Scan for the cell matching the given text and deliver its [X, Y] coordinate at center. 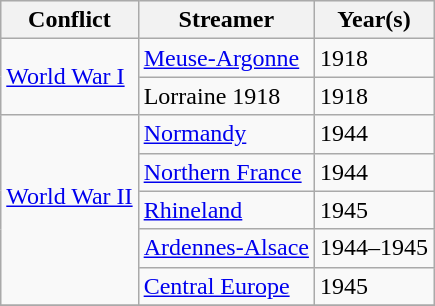
Year(s) [374, 20]
Ardennes-Alsace [226, 248]
Rhineland [226, 210]
World War II [70, 210]
Meuse-Argonne [226, 58]
Northern France [226, 172]
Lorraine 1918 [226, 96]
Normandy [226, 134]
World War I [70, 77]
Central Europe [226, 286]
Conflict [70, 20]
1944–1945 [374, 248]
Streamer [226, 20]
